Extract the (X, Y) coordinate from the center of the cell holding the provided text.  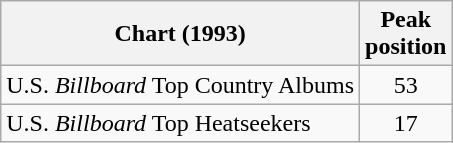
17 (406, 123)
U.S. Billboard Top Country Albums (180, 85)
53 (406, 85)
Peakposition (406, 34)
U.S. Billboard Top Heatseekers (180, 123)
Chart (1993) (180, 34)
